Capture the cell that displays the provided text and extract its (x, y) central coordinate. 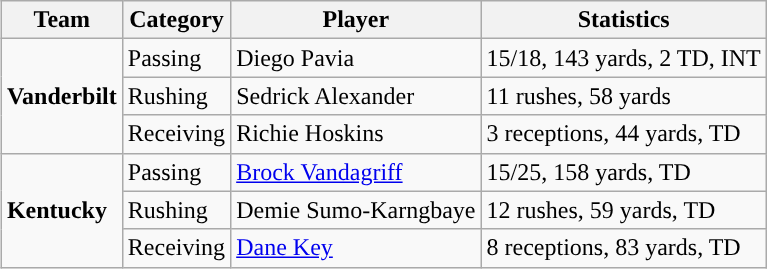
Statistics (624, 20)
Category (176, 20)
Team (62, 20)
15/25, 158 yards, TD (624, 172)
Brock Vandagriff (356, 172)
Diego Pavia (356, 58)
Sedrick Alexander (356, 96)
Richie Hoskins (356, 134)
11 rushes, 58 yards (624, 96)
3 receptions, 44 yards, TD (624, 134)
Vanderbilt (62, 96)
Kentucky (62, 210)
Player (356, 20)
Dane Key (356, 248)
8 receptions, 83 yards, TD (624, 248)
15/18, 143 yards, 2 TD, INT (624, 58)
12 rushes, 59 yards, TD (624, 210)
Demie Sumo-Karngbaye (356, 210)
